From the cell containing the given text, extract its center point as [X, Y] coordinate. 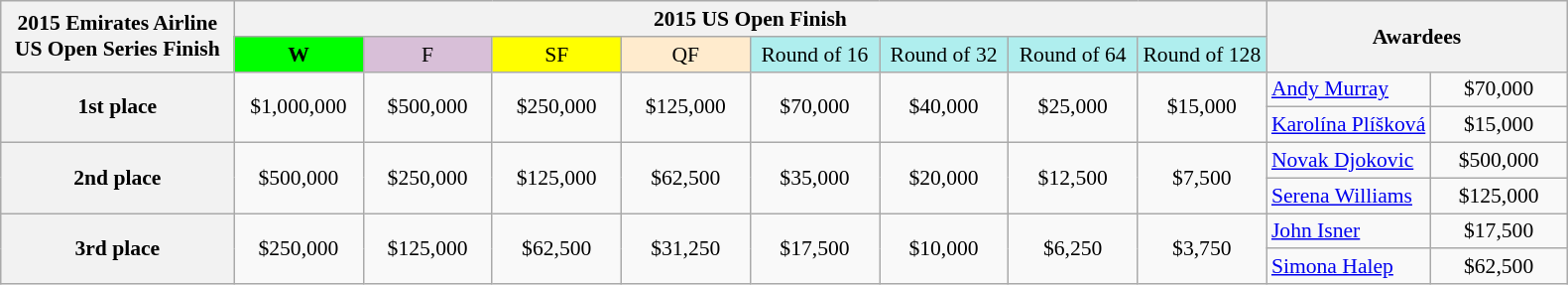
Round of 16 [814, 55]
John Isner [1349, 231]
Round of 64 [1073, 55]
2015 Emirates Airline US Open Series Finish [117, 36]
1st place [117, 107]
Karolína Plíšková [1349, 125]
Serena Williams [1349, 196]
2nd place [117, 179]
$7,500 [1202, 179]
$12,500 [1073, 179]
$25,000 [1073, 107]
Round of 128 [1202, 55]
$40,000 [943, 107]
Awardees [1416, 36]
$6,250 [1073, 248]
3rd place [117, 248]
$10,000 [943, 248]
F [427, 55]
Round of 32 [943, 55]
Simona Halep [1349, 267]
$3,750 [1202, 248]
SF [556, 55]
$35,000 [814, 179]
2015 US Open Finish [750, 19]
QF [685, 55]
$20,000 [943, 179]
Andy Murray [1349, 89]
$31,250 [685, 248]
Novak Djokovic [1349, 161]
W [299, 55]
$1,000,000 [299, 107]
